From the cell containing the given text, extract its center point as [X, Y] coordinate. 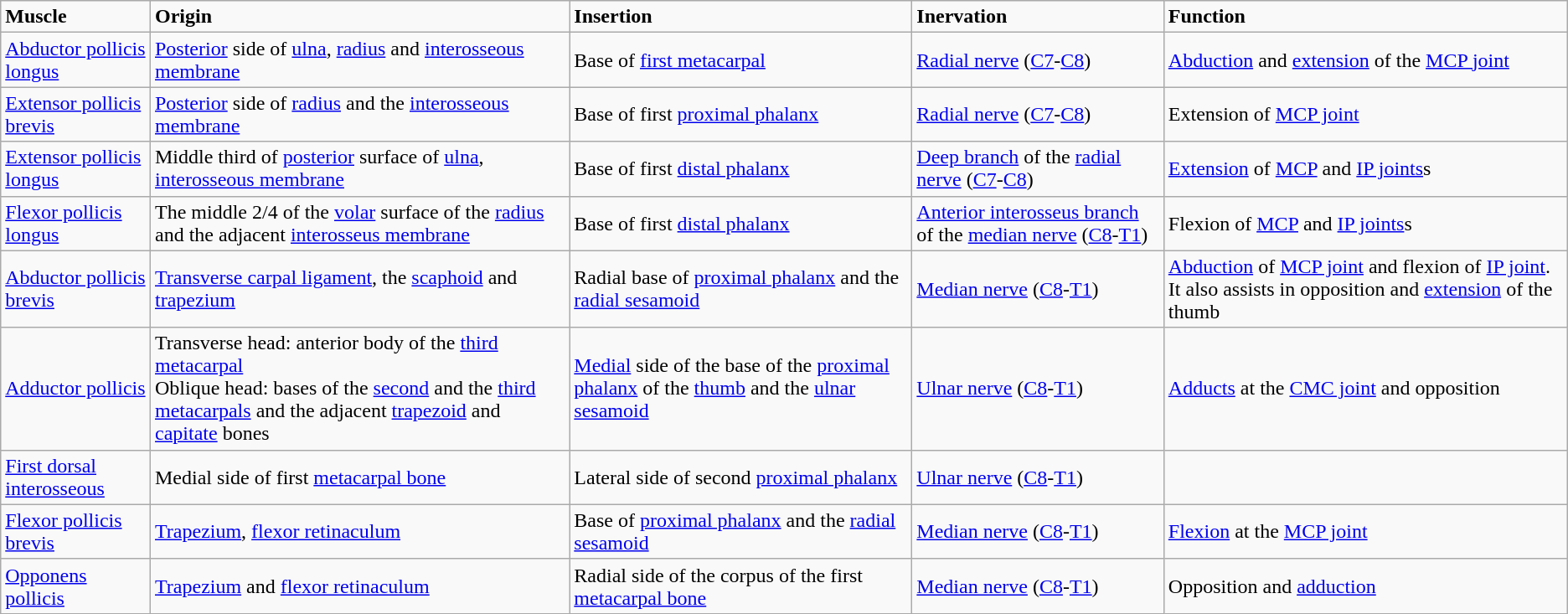
Muscle [75, 17]
Adductor pollicis [75, 389]
Deep branch of the radial nerve (C7-C8) [1038, 169]
Middle third of posterior surface of ulna, interosseous membrane [359, 169]
Flexor pollicis brevis [75, 531]
Abductor pollicis brevis [75, 289]
Posterior side of ulna, radius and interosseous membrane [359, 60]
Origin [359, 17]
Posterior side of radius and the interosseous membrane [359, 114]
Lateral side of second proximal phalanx [740, 477]
Opposition and adduction [1365, 586]
Trapezium, flexor retinaculum [359, 531]
Abduction of MCP joint and flexion of IP joint. It also assists in opposition and extension of the thumb [1365, 289]
Inervation [1038, 17]
Abduction and extension of the MCP joint [1365, 60]
Medial side of first metacarpal bone [359, 477]
Extensor pollicis longus [75, 169]
Base of first metacarpal [740, 60]
Opponens pollicis [75, 586]
Medial side of the base of the proximal phalanx of the thumb and the ulnar sesamoid [740, 389]
Base of proximal phalanx and the radial sesamoid [740, 531]
Base of first proximal phalanx [740, 114]
The middle 2/4 of the volar surface of the radius and the adjacent interosseus membrane [359, 223]
Anterior interosseus branch of the median nerve (C8-T1) [1038, 223]
Flexion of MCP and IP jointss [1365, 223]
Extension of MCP joint [1365, 114]
Insertion [740, 17]
Abductor pollicis longus [75, 60]
Trapezium and flexor retinaculum [359, 586]
Extension of MCP and IP jointss [1365, 169]
Flexor pollicis longus [75, 223]
Radial side of the corpus of the first metacarpal bone [740, 586]
First dorsal interosseous [75, 477]
Adducts at the CMC joint and opposition [1365, 389]
Transverse carpal ligament, the scaphoid and trapezium [359, 289]
Radial base of proximal phalanx and the radial sesamoid [740, 289]
Flexion at the MCP joint [1365, 531]
Function [1365, 17]
Extensor pollicis brevis [75, 114]
